Determine the (X, Y) coordinate at the center of the cell enclosing the given text.  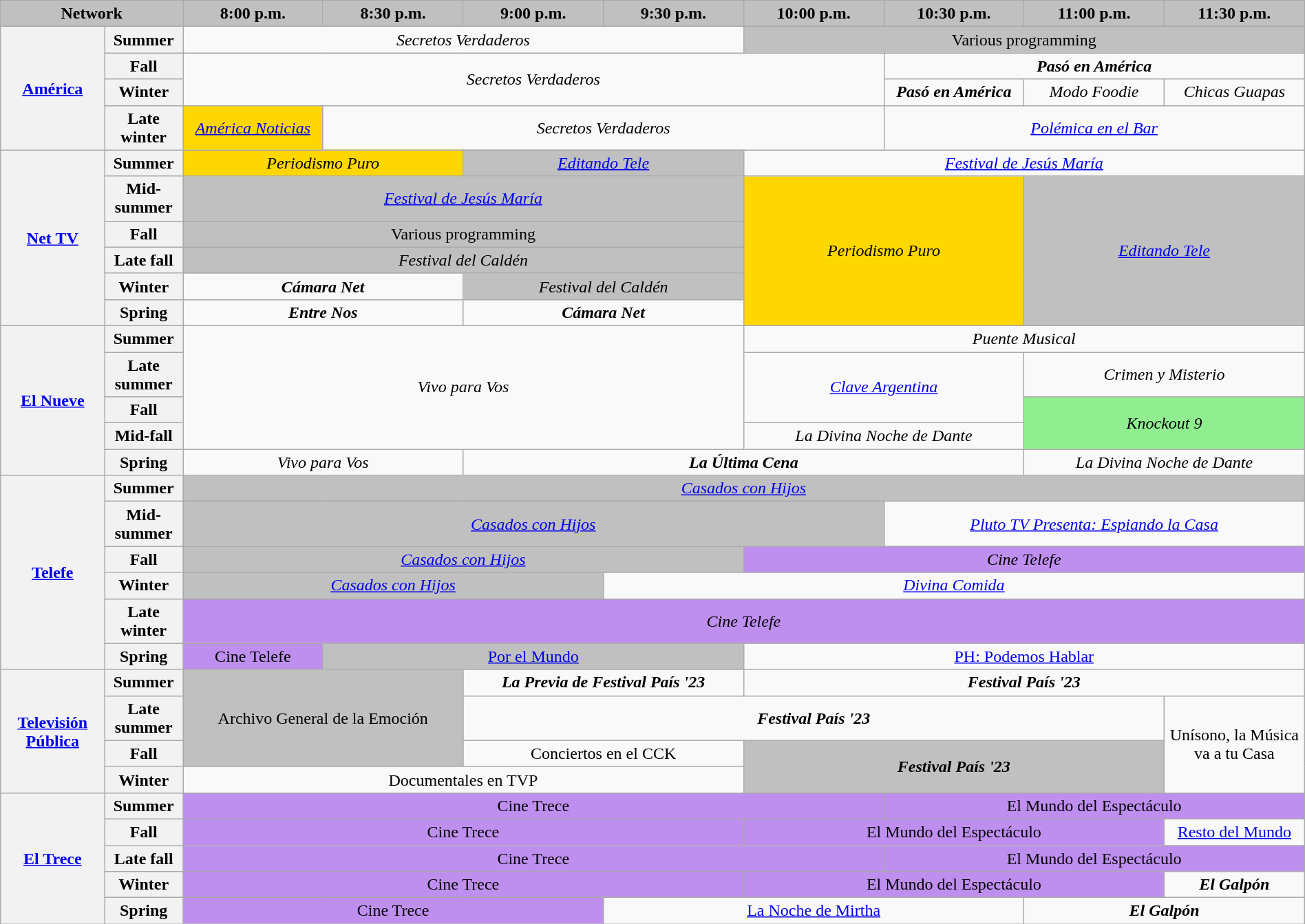
El Nueve (52, 400)
Pluto TV Presenta: Espiando la Casa (1094, 524)
Network (92, 14)
Crimen y Misterio (1165, 374)
Chicas Guapas (1234, 92)
Mid-fall (144, 436)
Divina Comida (954, 585)
Unísono, la Música va a tu Casa (1234, 744)
Telefe (52, 572)
PH: Podemos Hablar (1024, 656)
9:00 p.m. (533, 14)
Entre Nos (323, 312)
9:30 p.m. (674, 14)
Polémica en el Bar (1094, 128)
8:00 p.m. (253, 14)
11:30 p.m. (1234, 14)
Clave Argentina (884, 388)
8:30 p.m. (393, 14)
10:30 p.m. (954, 14)
La Previa de Festival País '23 (603, 683)
América Noticias (253, 128)
Documentales en TVP (464, 780)
Archivo General de la Emoción (323, 718)
La Noche de Mirtha (814, 911)
Modo Foodie (1094, 92)
Knockout 9 (1165, 423)
América (52, 88)
Por el Mundo (533, 656)
Resto del Mundo (1234, 832)
10:00 p.m. (814, 14)
11:00 p.m. (1094, 14)
Puente Musical (1024, 339)
Televisión Pública (52, 731)
La Última Cena (743, 462)
Conciertos en el CCK (603, 753)
El Trece (52, 858)
Net TV (52, 238)
